Pinpoint the cell where the given text exists, returning its (x, y) midpoint coordinate. 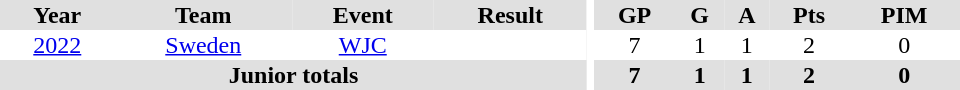
Sweden (204, 45)
Junior totals (294, 75)
Pts (810, 15)
Event (363, 15)
Result (511, 15)
2022 (58, 45)
PIM (904, 15)
G (700, 15)
A (747, 15)
WJC (363, 45)
GP (635, 15)
Year (58, 15)
Team (204, 15)
